Pinpoint the cell where the given text exists, returning its (x, y) midpoint coordinate. 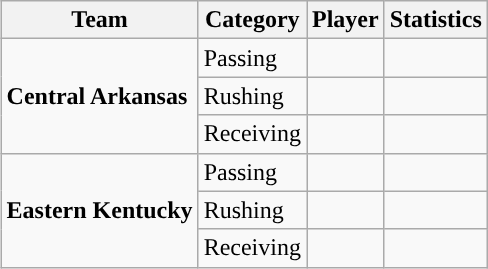
Statistics (436, 20)
Team (100, 20)
Category (252, 20)
Eastern Kentucky (100, 210)
Central Arkansas (100, 96)
Player (345, 20)
